Return the (x, y) coordinate for the center point of the cell that contains the specified text.  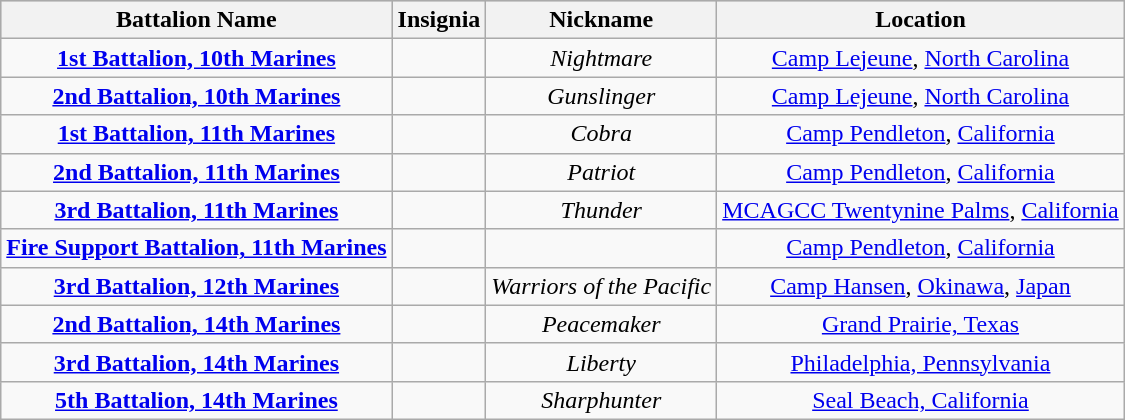
5th Battalion, 14th Marines (196, 400)
1st Battalion, 10th Marines (196, 58)
Philadelphia, Pennsylvania (921, 362)
Liberty (602, 362)
1st Battalion, 11th Marines (196, 134)
Sharphunter (602, 400)
2nd Battalion, 10th Marines (196, 96)
Warriors of the Pacific (602, 286)
Grand Prairie, Texas (921, 324)
Peacemaker (602, 324)
3rd Battalion, 12th Marines (196, 286)
Patriot (602, 172)
Seal Beach, California (921, 400)
Insignia (439, 20)
2nd Battalion, 14th Marines (196, 324)
Fire Support Battalion, 11th Marines (196, 248)
Nickname (602, 20)
Nightmare (602, 58)
MCAGCC Twentynine Palms, California (921, 210)
Location (921, 20)
Gunslinger (602, 96)
Battalion Name (196, 20)
3rd Battalion, 14th Marines (196, 362)
Camp Hansen, Okinawa, Japan (921, 286)
Cobra (602, 134)
2nd Battalion, 11th Marines (196, 172)
Thunder (602, 210)
3rd Battalion, 11th Marines (196, 210)
